Output the (X, Y) coordinate of the center of the cell containing the given text.  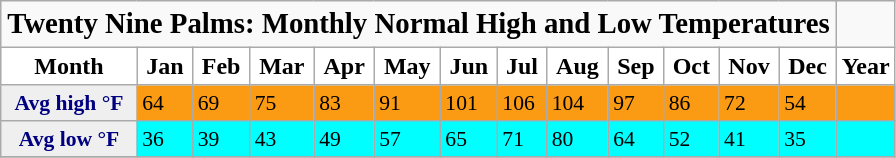
72 (749, 103)
May (407, 66)
Dec (808, 66)
Jul (522, 66)
106 (522, 103)
Feb (222, 66)
80 (578, 138)
69 (222, 103)
Month (69, 66)
Avg high °F (69, 103)
57 (407, 138)
91 (407, 103)
49 (344, 138)
Jan (164, 66)
104 (578, 103)
83 (344, 103)
65 (468, 138)
Avg low °F (69, 138)
Jun (468, 66)
Aug (578, 66)
86 (692, 103)
43 (282, 138)
Apr (344, 66)
Sep (636, 66)
Oct (692, 66)
Nov (749, 66)
36 (164, 138)
97 (636, 103)
35 (808, 138)
Year (866, 66)
41 (749, 138)
39 (222, 138)
101 (468, 103)
52 (692, 138)
75 (282, 103)
Twenty Nine Palms: Monthly Normal High and Low Temperatures (418, 24)
71 (522, 138)
54 (808, 103)
Mar (282, 66)
